Detect which cell encompasses the target text, then output its [x, y] center coordinate. 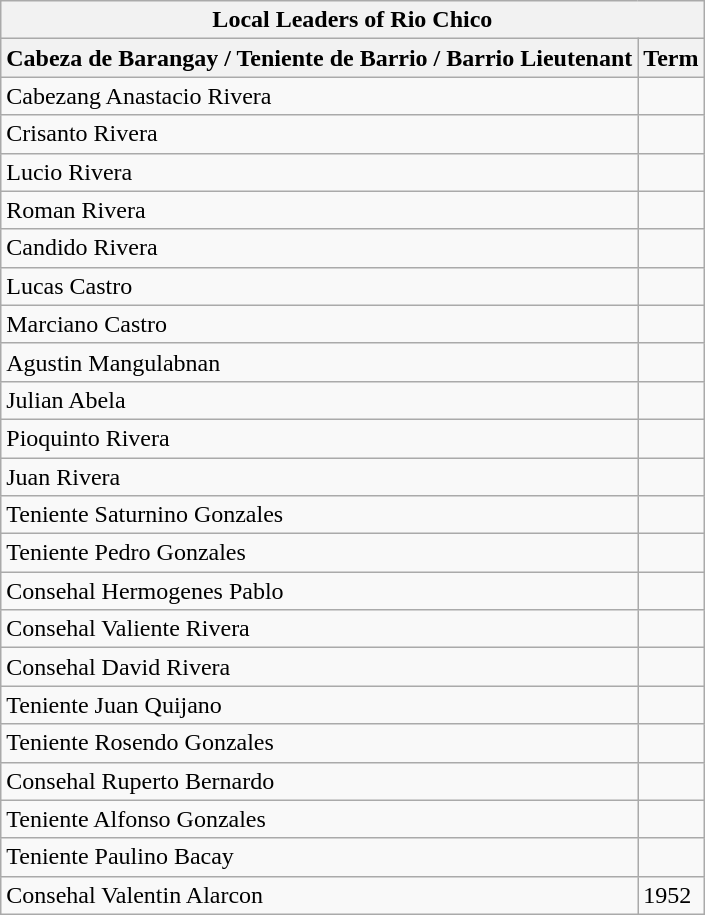
Teniente Alfonso Gonzales [320, 819]
Consehal David Rivera [320, 667]
Cabezang Anastacio Rivera [320, 96]
Crisanto Rivera [320, 134]
Teniente Pedro Gonzales [320, 553]
Consehal Valentin Alarcon [320, 895]
Consehal Hermogenes Pablo [320, 591]
Consehal Valiente Rivera [320, 629]
1952 [671, 895]
Agustin Mangulabnan [320, 362]
Julian Abela [320, 400]
Teniente Rosendo Gonzales [320, 743]
Pioquinto Rivera [320, 438]
Roman Rivera [320, 210]
Lucio Rivera [320, 172]
Juan Rivera [320, 477]
Candido Rivera [320, 248]
Cabeza de Barangay / Teniente de Barrio / Barrio Lieutenant [320, 58]
Marciano Castro [320, 324]
Consehal Ruperto Bernardo [320, 781]
Teniente Paulino Bacay [320, 857]
Term [671, 58]
Teniente Juan Quijano [320, 705]
Lucas Castro [320, 286]
Teniente Saturnino Gonzales [320, 515]
Local Leaders of Rio Chico [352, 20]
